Search for the cell housing the specified text and yield its (X, Y) center coordinate. 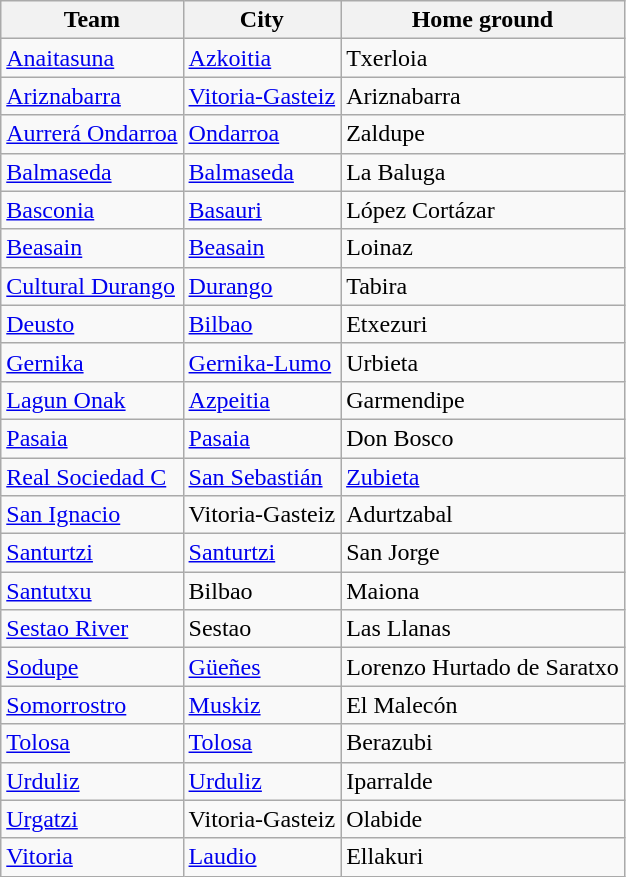
Las Llanas (483, 629)
Muskiz (262, 705)
Lagun Onak (92, 400)
Deusto (92, 324)
Sestao River (92, 629)
Anaitasuna (92, 58)
Olabide (483, 819)
Basconia (92, 210)
Sodupe (92, 667)
Garmendipe (483, 400)
Team (92, 20)
El Malecón (483, 705)
Durango (262, 286)
Iparralde (483, 781)
Berazubi (483, 743)
Loinaz (483, 248)
Güeñes (262, 667)
Adurtzabal (483, 515)
Gernika (92, 362)
Ellakuri (483, 857)
Don Bosco (483, 438)
Basauri (262, 210)
Sestao (262, 629)
Etxezuri (483, 324)
Zaldupe (483, 134)
Ondarroa (262, 134)
Tabira (483, 286)
San Jorge (483, 553)
La Baluga (483, 172)
Real Sociedad C (92, 477)
Maiona (483, 591)
Azpeitia (262, 400)
City (262, 20)
San Sebastián (262, 477)
Home ground (483, 20)
Cultural Durango (92, 286)
Aurrerá Ondarroa (92, 134)
Somorrostro (92, 705)
Vitoria (92, 857)
Gernika-Lumo (262, 362)
López Cortázar (483, 210)
San Ignacio (92, 515)
Zubieta (483, 477)
Urgatzi (92, 819)
Lorenzo Hurtado de Saratxo (483, 667)
Txerloia (483, 58)
Santutxu (92, 591)
Urbieta (483, 362)
Azkoitia (262, 58)
Laudio (262, 857)
